Provide the [X, Y] coordinate of the cell's center where the given text is located.  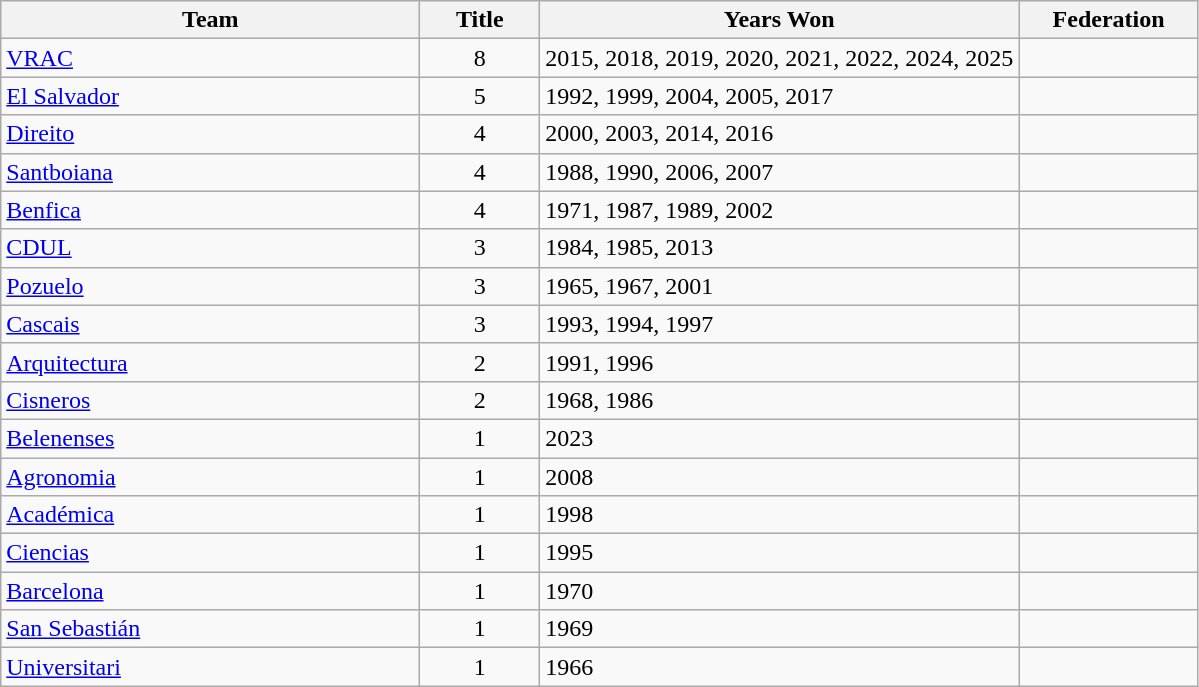
Santboiana [210, 172]
1992, 1999, 2004, 2005, 2017 [780, 96]
El Salvador [210, 96]
1984, 1985, 2013 [780, 248]
Title [480, 20]
Team [210, 20]
Pozuelo [210, 286]
VRAC [210, 58]
CDUL [210, 248]
1995 [780, 553]
Cisneros [210, 400]
2015, 2018, 2019, 2020, 2021, 2022, 2024, 2025 [780, 58]
1965, 1967, 2001 [780, 286]
5 [480, 96]
Federation [1109, 20]
Agronomia [210, 477]
1988, 1990, 2006, 2007 [780, 172]
1968, 1986 [780, 400]
Cascais [210, 324]
Ciencias [210, 553]
Years Won [780, 20]
1998 [780, 515]
8 [480, 58]
2008 [780, 477]
1970 [780, 591]
Belenenses [210, 438]
1993, 1994, 1997 [780, 324]
1969 [780, 629]
Universitari [210, 667]
1971, 1987, 1989, 2002 [780, 210]
Arquitectura [210, 362]
2000, 2003, 2014, 2016 [780, 134]
Barcelona [210, 591]
2023 [780, 438]
1966 [780, 667]
1991, 1996 [780, 362]
San Sebastián [210, 629]
Académica [210, 515]
Direito [210, 134]
Benfica [210, 210]
